Return the (x, y) coordinate for the center point of the cell that contains the specified text.  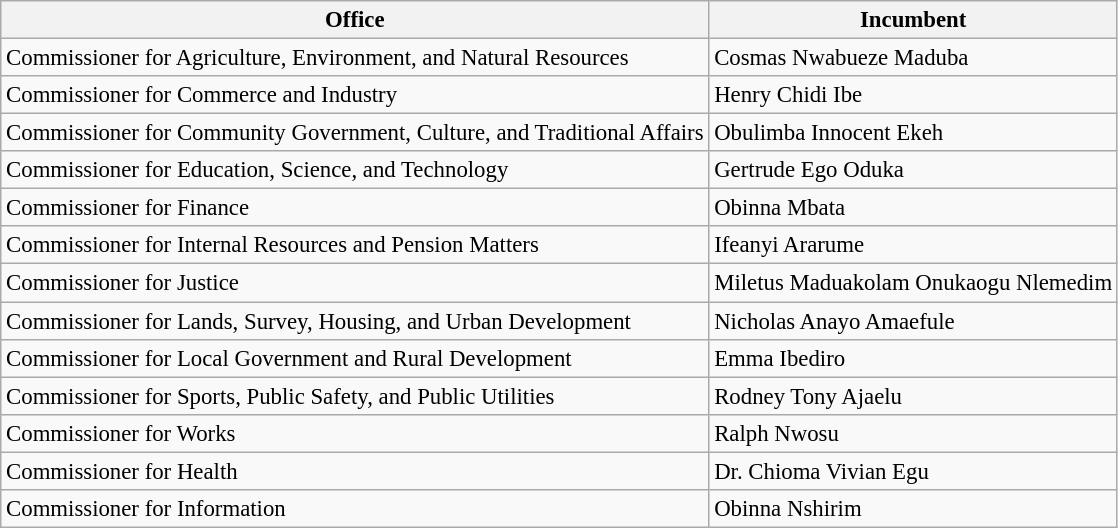
Ifeanyi Ararume (914, 245)
Commissioner for Commerce and Industry (355, 95)
Commissioner for Finance (355, 208)
Gertrude Ego Oduka (914, 170)
Commissioner for Justice (355, 283)
Commissioner for Local Government and Rural Development (355, 358)
Commissioner for Lands, Survey, Housing, and Urban Development (355, 321)
Commissioner for Sports, Public Safety, and Public Utilities (355, 396)
Nicholas Anayo Amaefule (914, 321)
Incumbent (914, 20)
Dr. Chioma Vivian Egu (914, 471)
Commissioner for Education, Science, and Technology (355, 170)
Commissioner for Internal Resources and Pension Matters (355, 245)
Obinna Mbata (914, 208)
Obinna Nshirim (914, 509)
Commissioner for Information (355, 509)
Commissioner for Community Government, Culture, and Traditional Affairs (355, 133)
Ralph Nwosu (914, 433)
Obulimba Innocent Ekeh (914, 133)
Commissioner for Works (355, 433)
Cosmas Nwabueze Maduba (914, 58)
Miletus Maduakolam Onukaogu Nlemedim (914, 283)
Commissioner for Agriculture, Environment, and Natural Resources (355, 58)
Henry Chidi Ibe (914, 95)
Rodney Tony Ajaelu (914, 396)
Emma Ibediro (914, 358)
Commissioner for Health (355, 471)
Office (355, 20)
